From the cell containing the given text, extract its center point as (x, y) coordinate. 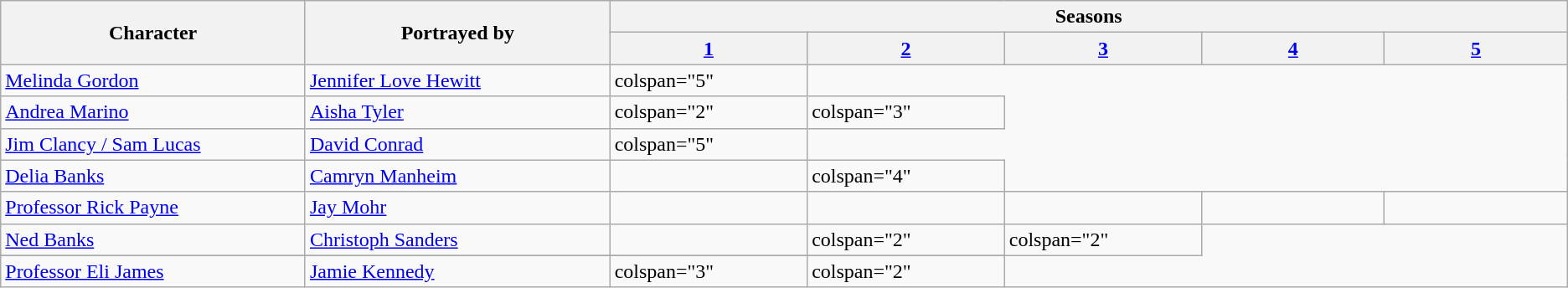
Camryn Manheim (457, 176)
Ned Banks (153, 239)
Professor Eli James (153, 271)
Portrayed by (457, 33)
Jay Mohr (457, 208)
Jim Clancy / Sam Lucas (153, 144)
David Conrad (457, 144)
Delia Banks (153, 176)
5 (1476, 49)
Seasons (1089, 17)
Andrea Marino (153, 112)
Professor Rick Payne (153, 208)
Aisha Tyler (457, 112)
4 (1293, 49)
Jennifer Love Hewitt (457, 80)
1 (709, 49)
3 (1103, 49)
Jamie Kennedy (457, 271)
2 (906, 49)
Christoph Sanders (457, 239)
colspan="4" (906, 176)
Melinda Gordon (153, 80)
Character (153, 33)
